Provide the (x, y) coordinate of the cell's center where the given text is located.  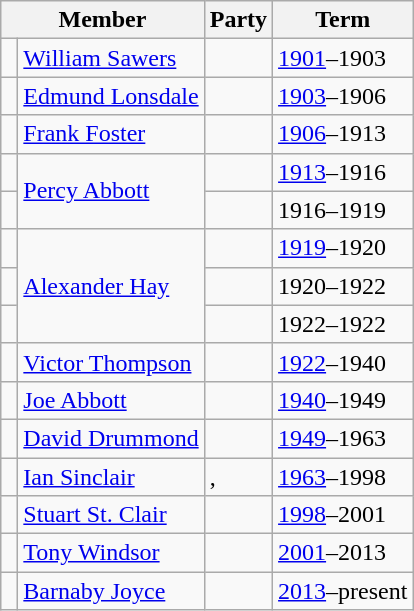
2001–2013 (343, 553)
David Drummond (111, 438)
1963–1998 (343, 477)
1916–1919 (343, 210)
1919–1920 (343, 248)
1906–1913 (343, 134)
William Sawers (111, 58)
Ian Sinclair (111, 477)
Percy Abbott (111, 191)
Party (238, 20)
, (238, 477)
Joe Abbott (111, 400)
Alexander Hay (111, 286)
Stuart St. Clair (111, 515)
1998–2001 (343, 515)
Edmund Lonsdale (111, 96)
Frank Foster (111, 134)
2013–present (343, 591)
1920–1922 (343, 286)
Term (343, 20)
1901–1903 (343, 58)
1922–1940 (343, 362)
1903–1906 (343, 96)
Tony Windsor (111, 553)
1922–1922 (343, 324)
Victor Thompson (111, 362)
1913–1916 (343, 172)
Barnaby Joyce (111, 591)
1940–1949 (343, 400)
1949–1963 (343, 438)
Member (102, 20)
